Pinpoint the cell where the given text exists, returning its (X, Y) midpoint coordinate. 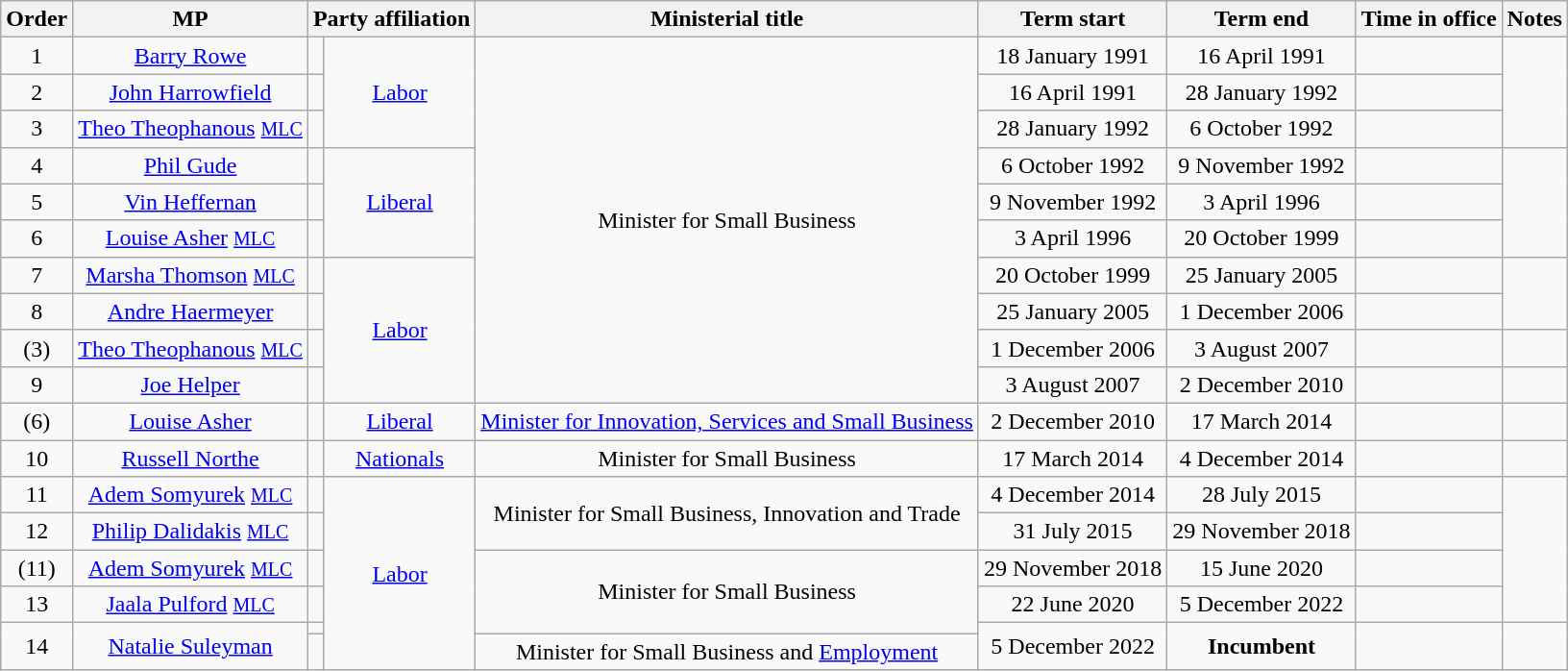
18 January 1991 (1072, 56)
Order (37, 19)
15 June 2020 (1262, 568)
2 (37, 92)
Marsha Thomson MLC (190, 275)
1 (37, 56)
Joe Helper (190, 385)
Natalie Suleyman (190, 646)
Term start (1072, 19)
Ministerial title (727, 19)
Russell Northe (190, 459)
Louise Asher MLC (190, 238)
(11) (37, 568)
10 (37, 459)
3 (37, 129)
14 (37, 646)
Notes (1534, 19)
Minister for Small Business, Innovation and Trade (727, 513)
13 (37, 605)
22 June 2020 (1072, 605)
6 (37, 238)
7 (37, 275)
28 July 2015 (1262, 495)
Minister for Innovation, Services and Small Business (727, 421)
Andre Haermeyer (190, 311)
8 (37, 311)
Jaala Pulford MLC (190, 605)
31 July 2015 (1072, 532)
(6) (37, 421)
12 (37, 532)
5 (37, 202)
John Harrowfield (190, 92)
4 (37, 165)
Vin Heffernan (190, 202)
Barry Rowe (190, 56)
9 (37, 385)
Minister for Small Business and Employment (727, 652)
Time in office (1429, 19)
Term end (1262, 19)
Phil Gude (190, 165)
Louise Asher (190, 421)
11 (37, 495)
Party affiliation (391, 19)
(3) (37, 348)
Incumbent (1262, 646)
Nationals (400, 459)
MP (190, 19)
Philip Dalidakis MLC (190, 532)
